Locate the cell with the specified text and output its [x, y] center coordinate. 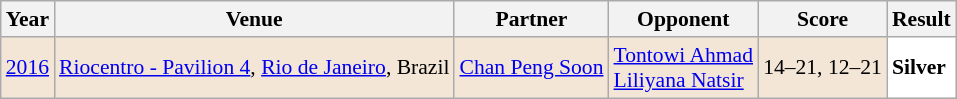
Year [28, 19]
Score [822, 19]
Partner [531, 19]
Result [922, 19]
14–21, 12–21 [822, 68]
Silver [922, 68]
Tontowi Ahmad Liliyana Natsir [684, 68]
Opponent [684, 19]
Riocentro - Pavilion 4, Rio de Janeiro, Brazil [254, 68]
Venue [254, 19]
Chan Peng Soon [531, 68]
2016 [28, 68]
